Identify which cell holds the provided text, then report its (X, Y) central coordinate. 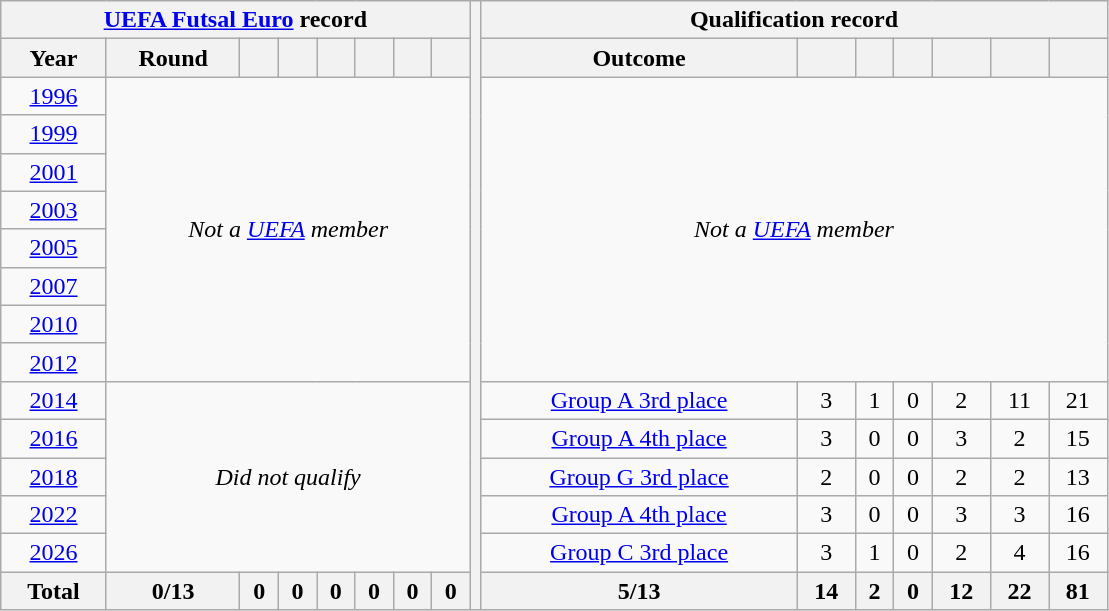
2007 (54, 286)
Year (54, 58)
2005 (54, 248)
11 (1019, 400)
15 (1078, 438)
21 (1078, 400)
2016 (54, 438)
2022 (54, 515)
2012 (54, 362)
81 (1078, 591)
22 (1019, 591)
2014 (54, 400)
2026 (54, 553)
2001 (54, 172)
2018 (54, 477)
Total (54, 591)
Did not qualify (288, 476)
Qualification record (794, 20)
13 (1078, 477)
1999 (54, 134)
Outcome (639, 58)
4 (1019, 553)
Group C 3rd place (639, 553)
14 (826, 591)
2010 (54, 324)
1996 (54, 96)
0/13 (173, 591)
2003 (54, 210)
5/13 (639, 591)
Group G 3rd place (639, 477)
Group A 3rd place (639, 400)
Round (173, 58)
12 (961, 591)
UEFA Futsal Euro record (236, 20)
